Search for the cell housing the specified text and yield its [x, y] center coordinate. 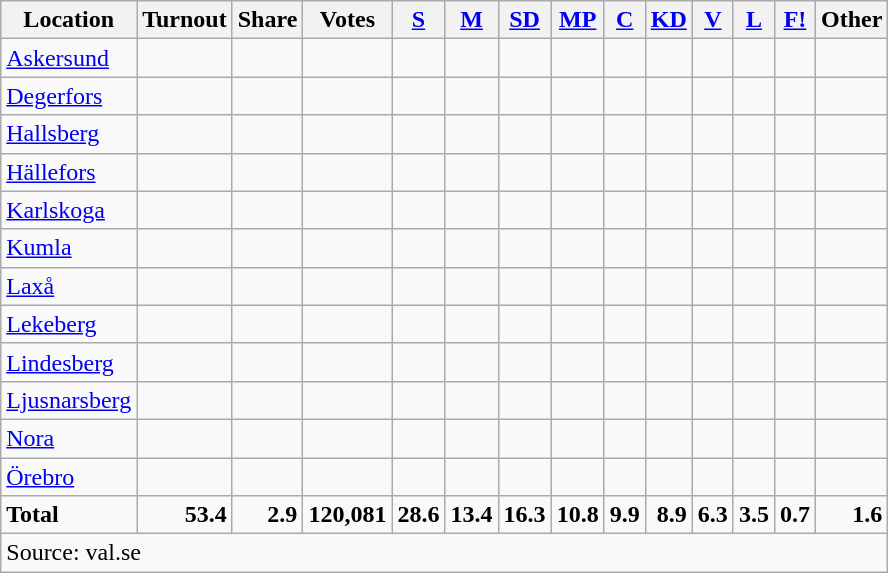
Hällefors [69, 172]
Askersund [69, 58]
Kumla [69, 248]
Hallsberg [69, 134]
SD [524, 20]
2.9 [268, 515]
120,081 [348, 515]
S [418, 20]
KD [668, 20]
M [472, 20]
Lekeberg [69, 324]
C [624, 20]
Lindesberg [69, 362]
1.6 [852, 515]
10.8 [578, 515]
9.9 [624, 515]
Location [69, 20]
13.4 [472, 515]
Ljusnarsberg [69, 400]
6.3 [712, 515]
F! [794, 20]
L [754, 20]
Nora [69, 438]
Karlskoga [69, 210]
Total [69, 515]
8.9 [668, 515]
3.5 [754, 515]
Degerfors [69, 96]
53.4 [185, 515]
Turnout [185, 20]
28.6 [418, 515]
Laxå [69, 286]
V [712, 20]
16.3 [524, 515]
Share [268, 20]
0.7 [794, 515]
Votes [348, 20]
Örebro [69, 477]
MP [578, 20]
Source: val.se [444, 553]
Other [852, 20]
